Identify which cell holds the provided text, then report its (x, y) central coordinate. 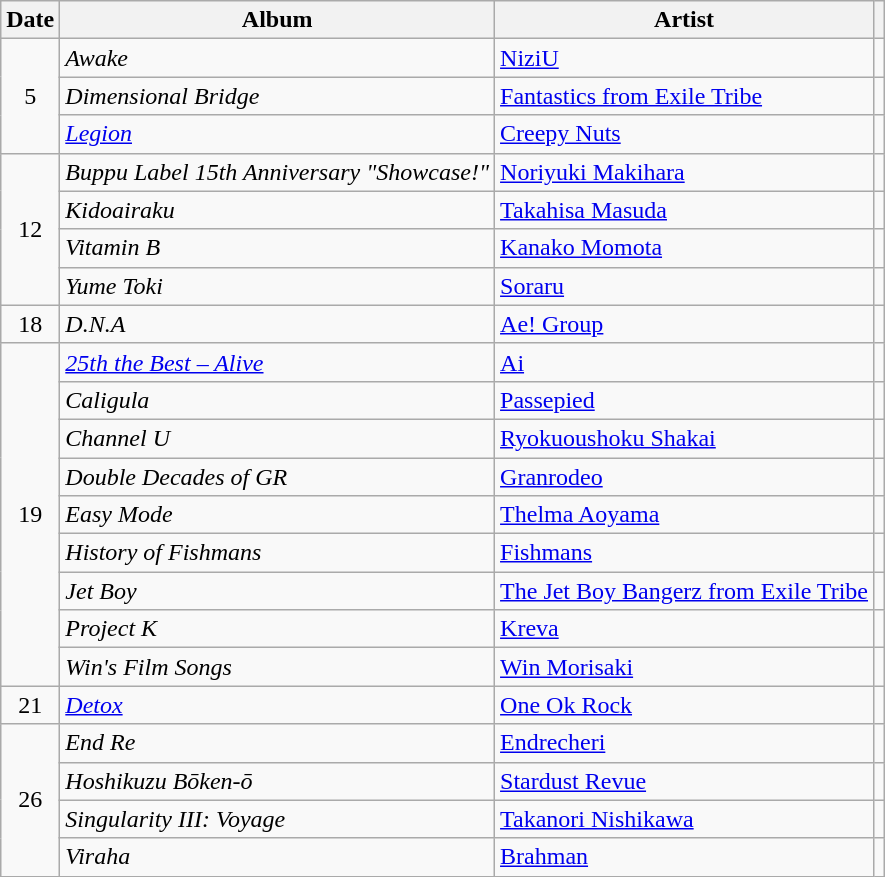
Soraru (684, 286)
Channel U (278, 438)
Takahisa Masuda (684, 210)
Ryokuoushoku Shakai (684, 438)
Takanori Nishikawa (684, 819)
Kanako Momota (684, 248)
Win's Film Songs (278, 667)
26 (30, 800)
Viraha (278, 857)
Stardust Revue (684, 781)
Endrecheri (684, 743)
Artist (684, 20)
Easy Mode (278, 515)
Date (30, 20)
Noriyuki Makihara (684, 172)
Ae! Group (684, 324)
One Ok Rock (684, 705)
Brahman (684, 857)
Fantastics from Exile Tribe (684, 96)
History of Fishmans (278, 553)
Detox (278, 705)
Creepy Nuts (684, 134)
Kreva (684, 629)
Ai (684, 362)
19 (30, 514)
Vitamin B (278, 248)
Fishmans (684, 553)
Granrodeo (684, 477)
Passepied (684, 400)
25th the Best – Alive (278, 362)
18 (30, 324)
Hoshikuzu Bōken-ō (278, 781)
Kidoairaku (278, 210)
Awake (278, 58)
Win Morisaki (684, 667)
D.N.A (278, 324)
NiziU (684, 58)
Caligula (278, 400)
Jet Boy (278, 591)
Legion (278, 134)
12 (30, 229)
Dimensional Bridge (278, 96)
End Re (278, 743)
5 (30, 96)
Buppu Label 15th Anniversary "Showcase!" (278, 172)
21 (30, 705)
The Jet Boy Bangerz from Exile Tribe (684, 591)
Yume Toki (278, 286)
Album (278, 20)
Project K (278, 629)
Thelma Aoyama (684, 515)
Singularity III: Voyage (278, 819)
Double Decades of GR (278, 477)
